Capture the cell that displays the provided text and extract its [X, Y] central coordinate. 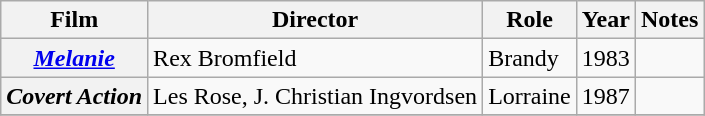
Notes [669, 20]
Year [606, 20]
Director [316, 20]
Les Rose, J. Christian Ingvordsen [316, 96]
Film [74, 20]
1983 [606, 58]
Brandy [530, 58]
Rex Bromfield [316, 58]
Covert Action [74, 96]
Role [530, 20]
Lorraine [530, 96]
Melanie [74, 58]
1987 [606, 96]
